Scan for the cell matching the given text and deliver its (x, y) coordinate at center. 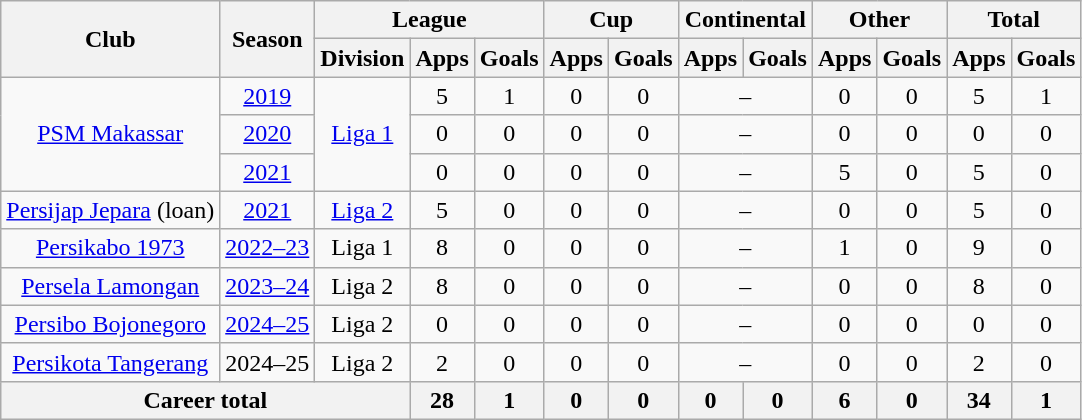
9 (979, 248)
2022–23 (268, 248)
Club (110, 39)
Persela Lamongan (110, 286)
Persikabo 1973 (110, 248)
Season (268, 39)
2023–24 (268, 286)
2019 (268, 96)
34 (979, 400)
Persikota Tangerang (110, 362)
Cup (611, 20)
2020 (268, 134)
Persibo Bojonegoro (110, 324)
Career total (206, 400)
Persijap Jepara (loan) (110, 210)
League (430, 20)
Total (1014, 20)
Other (879, 20)
28 (442, 400)
PSM Makassar (110, 134)
Division (362, 58)
Continental (745, 20)
6 (844, 400)
